Extract the (X, Y) coordinate from the center of the cell holding the provided text.  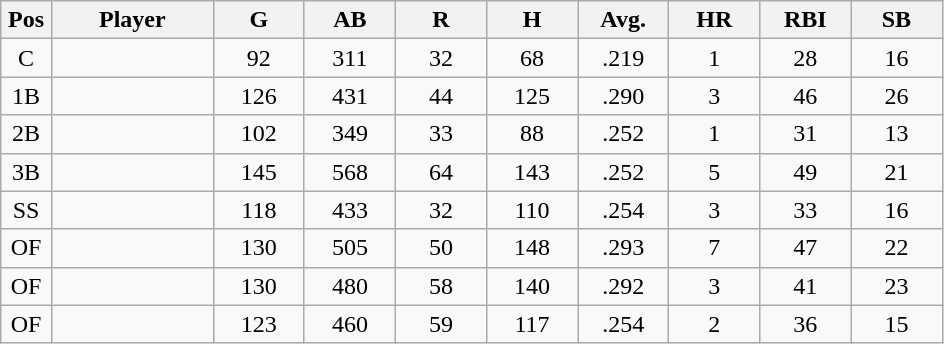
22 (896, 248)
102 (258, 134)
C (26, 58)
1B (26, 96)
44 (440, 96)
145 (258, 172)
G (258, 20)
92 (258, 58)
.290 (624, 96)
480 (350, 286)
H (532, 20)
110 (532, 210)
26 (896, 96)
7 (714, 248)
49 (806, 172)
126 (258, 96)
SB (896, 20)
143 (532, 172)
47 (806, 248)
SS (26, 210)
Player (132, 20)
2B (26, 134)
.219 (624, 58)
58 (440, 286)
460 (350, 324)
431 (350, 96)
118 (258, 210)
505 (350, 248)
.293 (624, 248)
36 (806, 324)
41 (806, 286)
28 (806, 58)
50 (440, 248)
21 (896, 172)
117 (532, 324)
433 (350, 210)
59 (440, 324)
Pos (26, 20)
123 (258, 324)
RBI (806, 20)
15 (896, 324)
31 (806, 134)
311 (350, 58)
AB (350, 20)
46 (806, 96)
148 (532, 248)
HR (714, 20)
2 (714, 324)
Avg. (624, 20)
568 (350, 172)
140 (532, 286)
R (440, 20)
3B (26, 172)
13 (896, 134)
23 (896, 286)
125 (532, 96)
.292 (624, 286)
88 (532, 134)
5 (714, 172)
349 (350, 134)
64 (440, 172)
68 (532, 58)
